Identify which cell holds the provided text, then report its [x, y] central coordinate. 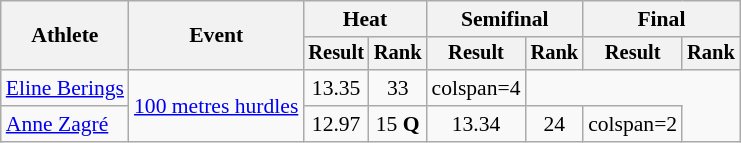
Heat [364, 19]
colspan=4 [476, 88]
13.35 [336, 88]
Anne Zagré [65, 124]
Athlete [65, 36]
Final [662, 19]
13.34 [476, 124]
15 Q [398, 124]
100 metres hurdles [216, 106]
Eline Berings [65, 88]
24 [555, 124]
Event [216, 36]
12.97 [336, 124]
colspan=2 [632, 124]
33 [398, 88]
Semifinal [504, 19]
